Output the [X, Y] coordinate of the center of the cell containing the given text.  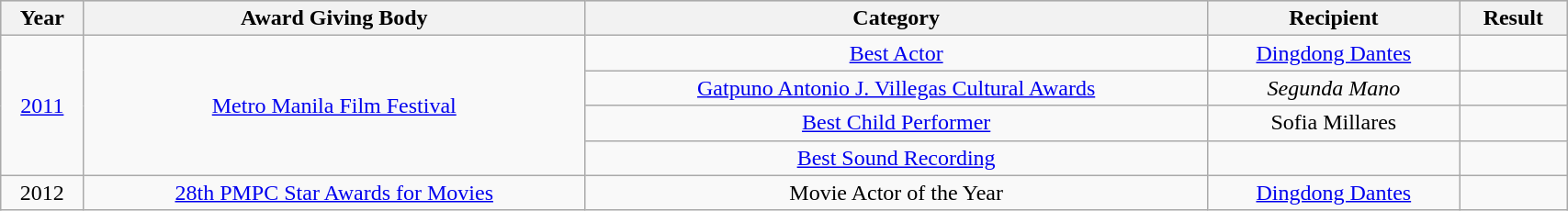
Sofia Millares [1334, 123]
Segunda Mano [1334, 88]
Movie Actor of the Year [897, 193]
Best Sound Recording [897, 158]
Award Giving Body [334, 18]
Recipient [1334, 18]
Year [42, 18]
Category [897, 18]
28th PMPC Star Awards for Movies [334, 193]
Gatpuno Antonio J. Villegas Cultural Awards [897, 88]
Metro Manila Film Festival [334, 105]
Result [1514, 18]
Best Child Performer [897, 123]
2011 [42, 105]
Best Actor [897, 53]
2012 [42, 193]
